Extract the (x, y) coordinate from the center of the cell holding the provided text.  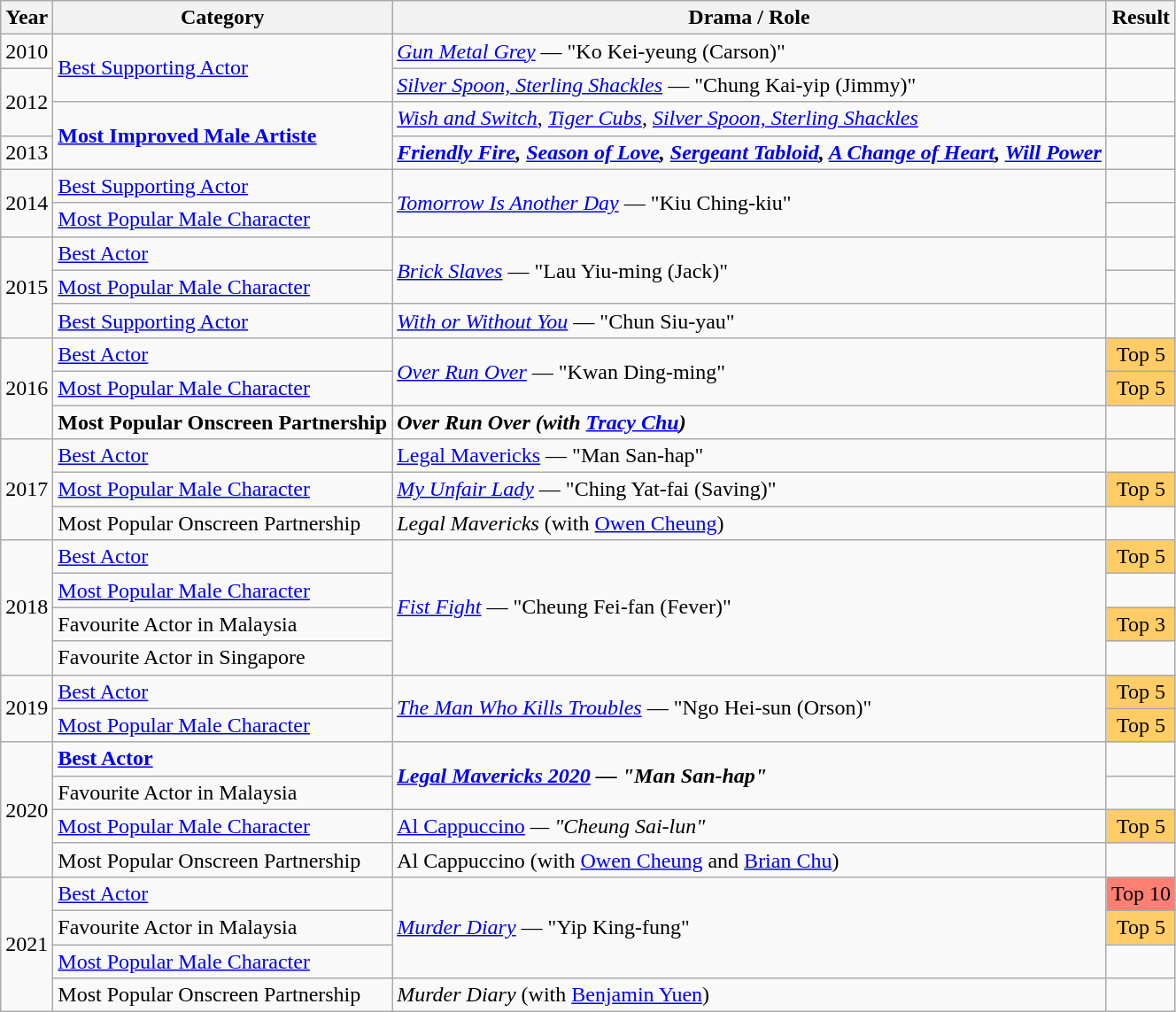
Al Cappuccino (with Owen Cheung and Brian Chu) (749, 860)
2010 (27, 51)
Over Run Over (with Tracy Chu) (749, 422)
Friendly Fire, Season of Love, Sergeant Tabloid, A Change of Heart, Will Power (749, 152)
Legal Mavericks — "Man San-hap" (749, 456)
The Man Who Kills Troubles — "Ngo Hei-sun (Orson)" (749, 708)
2019 (27, 708)
2013 (27, 152)
With or Without You — "Chun Siu-yau" (749, 321)
Tomorrow Is Another Day — "Kiu Ching-kiu" (749, 203)
Legal Mavericks (with Owen Cheung) (749, 523)
Fist Fight — "Cheung Fei-fan (Fever)" (749, 607)
2017 (27, 490)
My Unfair Lady — "Ching Yat-fai (Saving)" (749, 490)
Brick Slaves — "Lau Yiu-ming (Jack)" (749, 270)
2014 (27, 203)
Silver Spoon, Sterling Shackles — "Chung Kai-yip (Jimmy)" (749, 85)
Favourite Actor in Singapore (223, 658)
Drama / Role (749, 18)
Top 10 (1141, 893)
Most Improved Male Artiste (223, 135)
2020 (27, 809)
Top 3 (1141, 624)
Murder Diary — "Yip King-fung" (749, 927)
Year (27, 18)
Gun Metal Grey — "Ko Kei-yeung (Carson)" (749, 51)
Wish and Switch, Tiger Cubs, Silver Spoon, Sterling Shackles (749, 119)
Legal Mavericks 2020 — "Man San-hap" (749, 776)
2021 (27, 944)
Over Run Over — "Kwan Ding-ming" (749, 371)
2015 (27, 287)
Murder Diary (with Benjamin Yuen) (749, 995)
2016 (27, 388)
2018 (27, 607)
Category (223, 18)
Al Cappuccino — "Cheung Sai-lun" (749, 826)
Result (1141, 18)
2012 (27, 102)
